Determine the [x, y] coordinate at the center of the cell enclosing the given text.  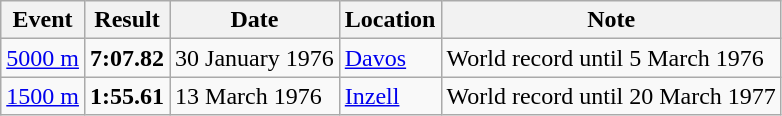
World record until 20 March 1977 [611, 96]
1:55.61 [126, 96]
5000 m [43, 58]
Location [390, 20]
7:07.82 [126, 58]
13 March 1976 [255, 96]
30 January 1976 [255, 58]
Event [43, 20]
Result [126, 20]
Davos [390, 58]
1500 m [43, 96]
World record until 5 March 1976 [611, 58]
Inzell [390, 96]
Note [611, 20]
Date [255, 20]
